Scan for the cell matching the given text and deliver its [X, Y] coordinate at center. 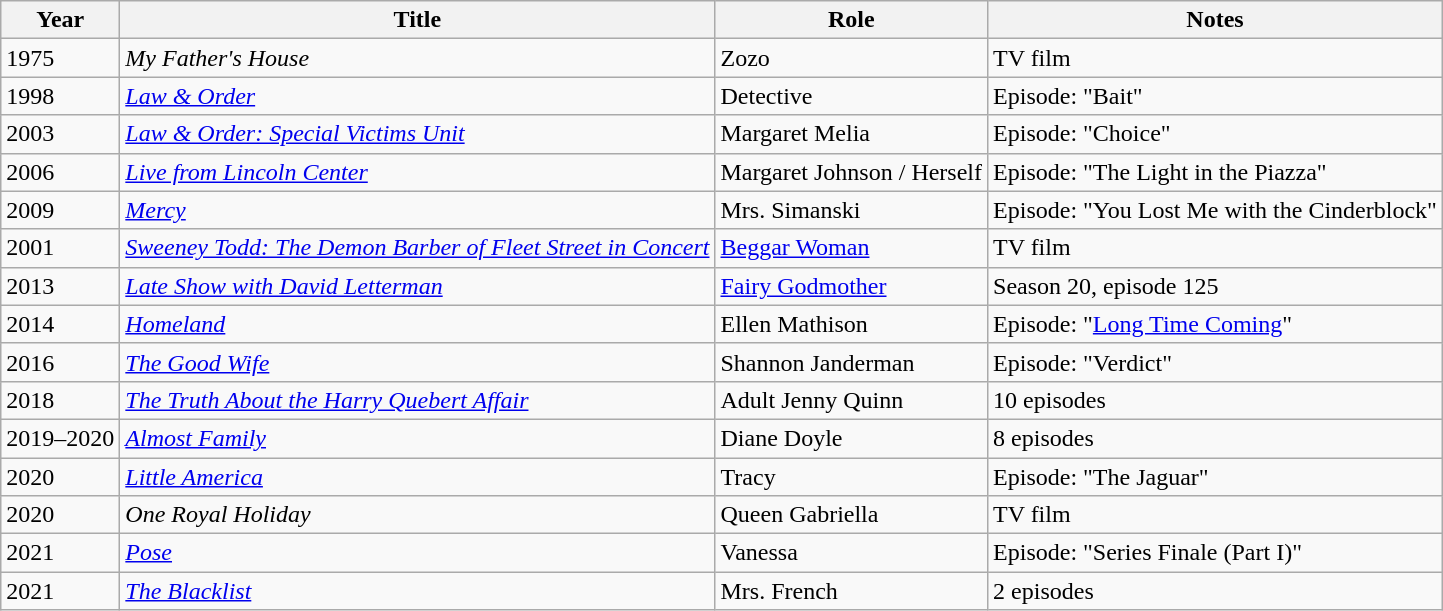
Episode: "Series Finale (Part I)" [1216, 553]
Vanessa [852, 553]
2014 [60, 324]
Ellen Mathison [852, 324]
Beggar Woman [852, 248]
Sweeney Todd: The Demon Barber of Fleet Street in Concert [418, 248]
The Blacklist [418, 591]
Almost Family [418, 438]
Notes [1216, 20]
10 episodes [1216, 400]
Mrs. French [852, 591]
Law & Order: Special Victims Unit [418, 134]
Live from Lincoln Center [418, 172]
The Good Wife [418, 362]
2013 [60, 286]
Zozo [852, 58]
2006 [60, 172]
Episode: "Choice" [1216, 134]
Detective [852, 96]
Shannon Janderman [852, 362]
Season 20, episode 125 [1216, 286]
Homeland [418, 324]
Margaret Johnson / Herself [852, 172]
2003 [60, 134]
Episode: "The Light in the Piazza" [1216, 172]
Little America [418, 477]
Episode: "Long Time Coming" [1216, 324]
2001 [60, 248]
Margaret Melia [852, 134]
Queen Gabriella [852, 515]
8 episodes [1216, 438]
Mercy [418, 210]
Fairy Godmother [852, 286]
Tracy [852, 477]
Episode: "Verdict" [1216, 362]
2 episodes [1216, 591]
Adult Jenny Quinn [852, 400]
2019–2020 [60, 438]
The Truth About the Harry Quebert Affair [418, 400]
Episode: "Bait" [1216, 96]
Late Show with David Letterman [418, 286]
One Royal Holiday [418, 515]
Year [60, 20]
Diane Doyle [852, 438]
Episode: "The Jaguar" [1216, 477]
2009 [60, 210]
Law & Order [418, 96]
Mrs. Simanski [852, 210]
1975 [60, 58]
Pose [418, 553]
2018 [60, 400]
2016 [60, 362]
Role [852, 20]
1998 [60, 96]
My Father's House [418, 58]
Episode: "You Lost Me with the Cinderblock" [1216, 210]
Title [418, 20]
